From the cell containing the given text, extract its center point as [x, y] coordinate. 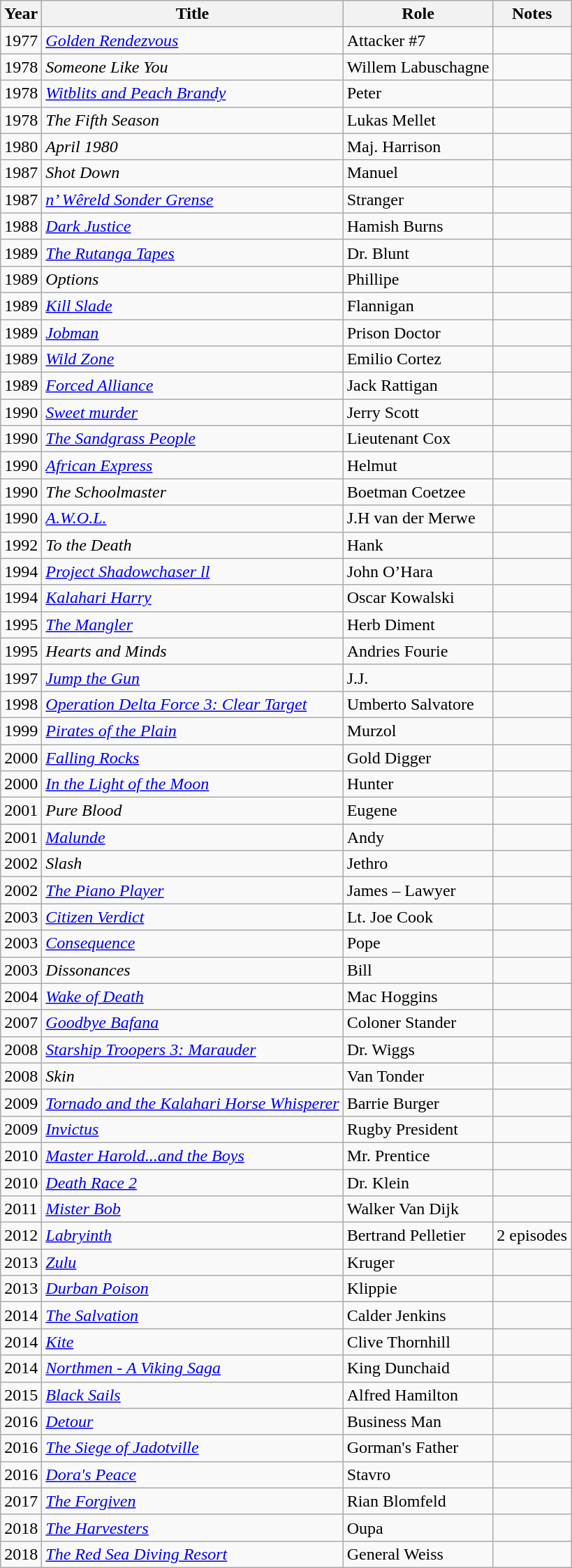
Shot Down [193, 173]
Emilio Cortez [418, 359]
1997 [21, 678]
Pope [418, 943]
African Express [193, 465]
Alfred Hamilton [418, 1395]
The Sandgrass People [193, 439]
The Rutanga Tapes [193, 253]
Kruger [418, 1262]
Stranger [418, 200]
Operation Delta Force 3: Clear Target [193, 704]
Business Man [418, 1421]
Oupa [418, 1528]
In the Light of the Moon [193, 784]
Kill Slade [193, 306]
Andries Fourie [418, 651]
1998 [21, 704]
Jobman [193, 333]
2 episodes [532, 1236]
Role [418, 14]
Falling Rocks [193, 757]
To the Death [193, 545]
Death Race 2 [193, 1183]
Wake of Death [193, 996]
James – Lawyer [418, 890]
Citizen Verdict [193, 917]
Rian Blomfeld [418, 1501]
The Red Sea Diving Resort [193, 1554]
The Schoolmaster [193, 492]
Project Shadowchaser ll [193, 572]
Slash [193, 864]
John O’Hara [418, 572]
Notes [532, 14]
Options [193, 279]
Witblits and Peach Brandy [193, 94]
1992 [21, 545]
Bill [418, 970]
J.H van der Merwe [418, 518]
The Forgiven [193, 1501]
2017 [21, 1501]
Mr. Prentice [418, 1156]
Bertrand Pelletier [418, 1236]
Hunter [418, 784]
A.W.O.L. [193, 518]
Northmen - A Viking Saga [193, 1368]
1988 [21, 226]
Prison Doctor [418, 333]
Goodbye Bafana [193, 1023]
Someone Like You [193, 67]
Mister Bob [193, 1209]
Year [21, 14]
2015 [21, 1395]
Labryinth [193, 1236]
Pure Blood [193, 811]
J.J. [418, 678]
Dr. Blunt [418, 253]
Murzol [418, 731]
Dissonances [193, 970]
Stavro [418, 1474]
Barrie Burger [418, 1103]
Lieutenant Cox [418, 439]
Gold Digger [418, 757]
The Harvesters [193, 1528]
Umberto Salvatore [418, 704]
Invictus [193, 1129]
The Siege of Jadotville [193, 1448]
Starship Troopers 3: Marauder [193, 1050]
The Mangler [193, 625]
Flannigan [418, 306]
Walker Van Dijk [418, 1209]
Hank [418, 545]
Durban Poison [193, 1289]
Title [193, 14]
Pirates of the Plain [193, 731]
Van Tonder [418, 1076]
2004 [21, 996]
Jump the Gun [193, 678]
2007 [21, 1023]
Klippie [418, 1289]
General Weiss [418, 1554]
Golden Rendezvous [193, 40]
1999 [21, 731]
Peter [418, 94]
The Salvation [193, 1315]
Zulu [193, 1262]
Phillipe [418, 279]
Calder Jenkins [418, 1315]
Malunde [193, 837]
Attacker #7 [418, 40]
Oscar Kowalski [418, 598]
1980 [21, 147]
Clive Thornhill [418, 1342]
Forced Alliance [193, 386]
April 1980 [193, 147]
1977 [21, 40]
Jerry Scott [418, 412]
Sweet murder [193, 412]
Detour [193, 1421]
Hamish Burns [418, 226]
Skin [193, 1076]
The Fifth Season [193, 120]
Lukas Mellet [418, 120]
The Piano Player [193, 890]
Jethro [418, 864]
Gorman's Father [418, 1448]
2012 [21, 1236]
Master Harold...and the Boys [193, 1156]
Willem Labuschagne [418, 67]
2011 [21, 1209]
Dora's Peace [193, 1474]
Boetman Coetzee [418, 492]
Dark Justice [193, 226]
King Dunchaid [418, 1368]
Helmut [418, 465]
Dr. Klein [418, 1183]
Andy [418, 837]
Mac Hoggins [418, 996]
Coloner Stander [418, 1023]
Tornado and the Kalahari Horse Whisperer [193, 1103]
Herb Diment [418, 625]
Eugene [418, 811]
Maj. Harrison [418, 147]
Black Sails [193, 1395]
Kite [193, 1342]
Hearts and Minds [193, 651]
Manuel [418, 173]
Rugby President [418, 1129]
Wild Zone [193, 359]
n’ Wêreld Sonder Grense [193, 200]
Lt. Joe Cook [418, 917]
Consequence [193, 943]
Jack Rattigan [418, 386]
Dr. Wiggs [418, 1050]
Kalahari Harry [193, 598]
